Return the [x, y] coordinate for the center point of the cell that contains the specified text.  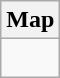
Map [30, 20]
